Provide the (x, y) coordinate of the cell's center where the given text is located.  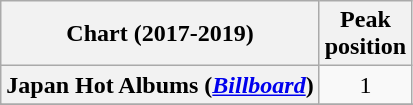
1 (365, 85)
Peakposition (365, 34)
Japan Hot Albums (Billboard) (160, 85)
Chart (2017-2019) (160, 34)
